Search for the cell housing the specified text and yield its (X, Y) center coordinate. 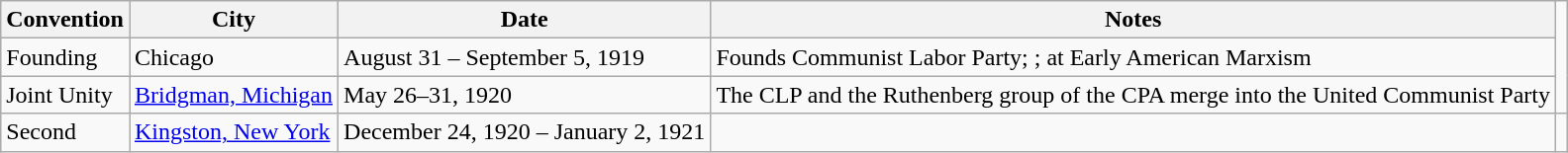
December 24, 1920 – January 2, 1921 (525, 132)
Date (525, 20)
May 26–31, 1920 (525, 95)
Bridgman, Michigan (234, 95)
Chicago (234, 57)
The CLP and the Ruthenberg group of the CPA merge into the United Communist Party (1133, 95)
August 31 – September 5, 1919 (525, 57)
Kingston, New York (234, 132)
Founding (65, 57)
Notes (1133, 20)
City (234, 20)
Founds Communist Labor Party; ; at Early American Marxism (1133, 57)
Second (65, 132)
Convention (65, 20)
Joint Unity (65, 95)
